Pinpoint the cell where the given text exists, returning its (x, y) midpoint coordinate. 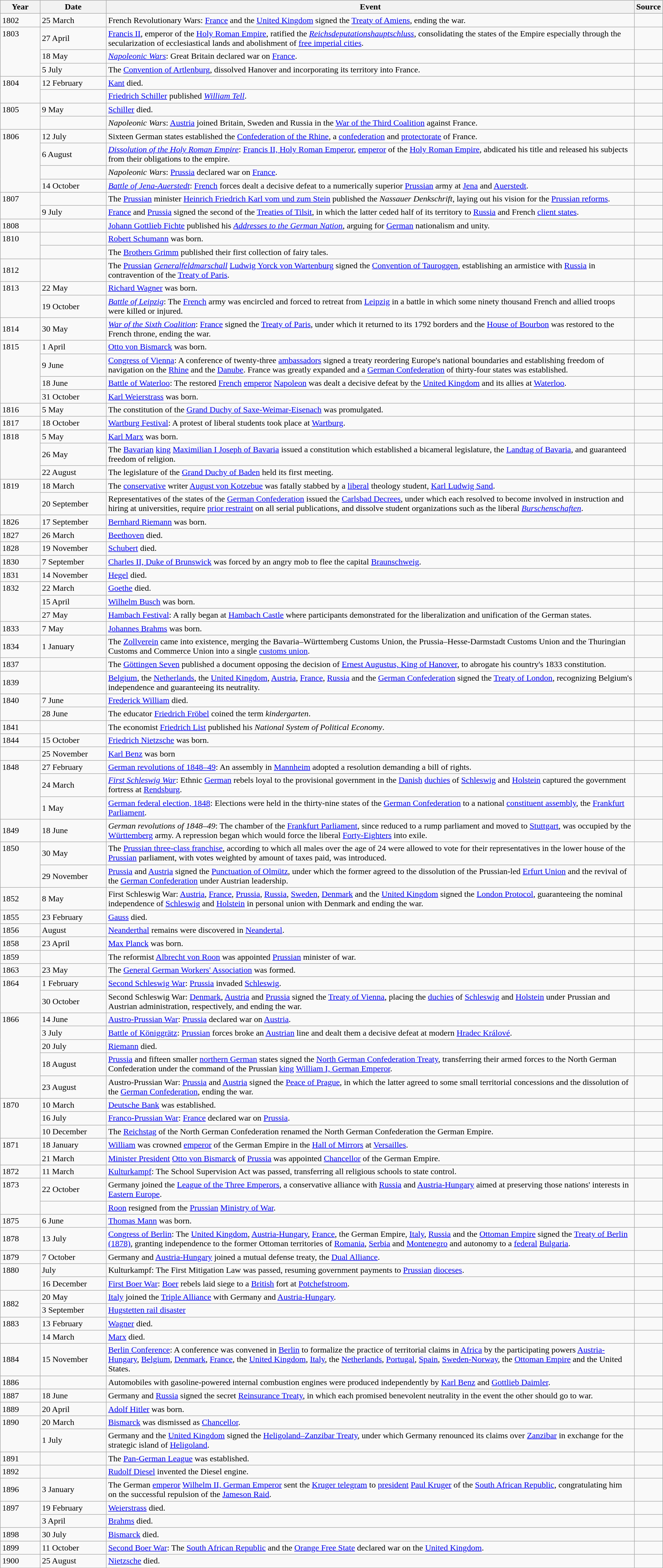
Max Planck was born. (370, 943)
1814 (20, 329)
11 March (73, 1171)
16 December (73, 1284)
Gauss died. (370, 917)
1802 (20, 20)
20 March (73, 1422)
1882 (20, 1304)
15 October (73, 740)
Hambach Festival: A rally began at Hambach Castle where participants demonstrated for the liberalization and unification of the German states. (370, 615)
25 November (73, 754)
Johann Gottlieb Fichte published his Addresses to the German Nation, arguing for German nationalism and unity. (370, 226)
Hugstetten rail disaster (370, 1310)
1830 (20, 562)
25 August (73, 1561)
1815 (20, 371)
1884 (20, 1360)
First Boer War: Boer rebels laid siege to a British fort at Potchefstroom. (370, 1284)
1887 (20, 1396)
Karl Benz was born (370, 754)
1848 (20, 790)
The Brothers Grimm published their first collection of fairy tales. (370, 252)
22 October (73, 1189)
Minister President Otto von Bismarck of Prussia was appointed Chancellor of the German Empire. (370, 1158)
14 March (73, 1337)
Bismarck died. (370, 1534)
23 February (73, 917)
3 September (73, 1310)
1898 (20, 1534)
28 June (73, 714)
1839 (20, 682)
1880 (20, 1277)
Kant died. (370, 83)
Date (73, 7)
Second Boer War: The South African Republic and the Orange Free State declared war on the United Kingdom. (370, 1548)
1864 (20, 995)
1837 (20, 664)
Rudolf Diesel invented the Diesel engine. (370, 1472)
1879 (20, 1257)
1 January (73, 646)
Franco-Prussian War: France declared war on Prussia. (370, 1118)
1856 (20, 930)
3 April (73, 1521)
Friedrich Nietzsche was born. (370, 740)
18 August (73, 1064)
14 October (73, 186)
6 August (73, 154)
1871 (20, 1151)
1858 (20, 943)
Napoleonic Wars: Great Britain declared war on France. (370, 56)
16 July (73, 1118)
29 November (73, 876)
26 May (73, 455)
1818 (20, 454)
1889 (20, 1409)
11 October (73, 1548)
22 May (73, 288)
The Pan-German League was established. (370, 1458)
1810 (20, 246)
French Revolutionary Wars: France and the United Kingdom signed the Treaty of Amiens, ending the war. (370, 20)
3 July (73, 1033)
25 March (73, 20)
Napoleonic Wars: Prussia declared war on France. (370, 172)
William was crowned emperor of the German Empire in the Hall of Mirrors at Versailles. (370, 1145)
1 May (73, 808)
The reformist Albrecht von Roon was appointed Prussian minister of war. (370, 957)
Otto von Bismarck was born. (370, 347)
Riemann died. (370, 1046)
1819 (20, 497)
7 May (73, 628)
20 April (73, 1409)
1866 (20, 1056)
30 July (73, 1534)
The Convention of Artlenburg, dissolved Hanover and incorporating its territory into France. (370, 70)
The legislature of the Grand Duchy of Baden held its first meeting. (370, 473)
7 October (73, 1257)
Richard Wagner was born. (370, 288)
Deutsche Bank was established. (370, 1105)
1826 (20, 522)
1817 (20, 423)
26 March (73, 535)
Kulturkampf: The School Supervision Act was passed, transferring all religious schools to state control. (370, 1171)
Wilhelm Busch was born. (370, 602)
Neanderthal remains were discovered in Neandertal. (370, 930)
1896 (20, 1490)
Adolf Hitler was born. (370, 1409)
22 March (73, 588)
1852 (20, 899)
1849 (20, 830)
Friedrich Schiller published William Tell. (370, 96)
18 October (73, 423)
July (73, 1270)
1875 (20, 1221)
1855 (20, 917)
German revolutions of 1848–49: An assembly in Mannheim adopted a resolution demanding a bill of rights. (370, 767)
Schiller died. (370, 109)
1828 (20, 548)
14 June (73, 1020)
1873 (20, 1196)
Austro-Prussian War: Prussia declared war on Austria. (370, 1020)
19 February (73, 1508)
Battle of Waterloo: The restored French emperor Napoleon was dealt a decisive defeat by the United Kingdom and its allies at Waterloo. (370, 383)
1 July (73, 1440)
1832 (20, 602)
1812 (20, 270)
Germany and Austria-Hungary joined a mutual defense treaty, the Dual Alliance. (370, 1257)
Source (648, 7)
20 September (73, 504)
1 April (73, 347)
1878 (20, 1239)
1813 (20, 299)
21 March (73, 1158)
Italy joined the Triple Alliance with Germany and Austria-Hungary. (370, 1297)
1808 (20, 226)
9 May (73, 109)
1899 (20, 1548)
1805 (20, 116)
1883 (20, 1330)
Automobiles with gasoline-powered internal combustion engines were produced independently by Karl Benz and Gottlieb Daimler. (370, 1382)
1892 (20, 1472)
18 March (73, 486)
23 May (73, 970)
27 May (73, 615)
1872 (20, 1171)
Kulturkampf: The First Mitigation Law was passed, resuming government payments to Prussian dioceses. (370, 1270)
Frederick William died. (370, 701)
19 October (73, 306)
Thomas Mann was born. (370, 1221)
Wartburg Festival: A protest of liberal students took place at Wartburg. (370, 423)
1840 (20, 707)
1834 (20, 646)
20 July (73, 1046)
1897 (20, 1514)
Karl Marx was born. (370, 436)
Weierstrass died. (370, 1508)
Second Schleswig War: Prussia invaded Schleswig. (370, 984)
1900 (20, 1561)
The Prussian minister Heinrich Friedrich Karl vom und zum Stein published the Nassauer Denkschrift, laying out his vision for the Prussian reforms. (370, 199)
15 November (73, 1360)
1827 (20, 535)
The General German Workers' Association was formed. (370, 970)
31 October (73, 396)
France and Prussia signed the second of the Treaties of Tilsit, in which the latter ceded half of its territory to Russia and French client states. (370, 212)
The Göttingen Seven published a document opposing the decision of Ernest Augustus, King of Hanover, to abrogate his country's 1833 constitution. (370, 664)
1891 (20, 1458)
1890 (20, 1433)
1850 (20, 865)
20 May (73, 1297)
14 November (73, 575)
Johannes Brahms was born. (370, 628)
30 October (73, 1002)
1 February (73, 984)
Robert Schumann was born. (370, 239)
1806 (20, 161)
27 April (73, 38)
1816 (20, 410)
The Reichstag of the North German Confederation renamed the North German Confederation the German Empire. (370, 1131)
Event (370, 7)
8 May (73, 899)
1844 (20, 740)
18 May (73, 56)
9 June (73, 365)
5 July (73, 70)
Bernhard Riemann was born. (370, 522)
Karl Weierstrass was born. (370, 396)
Marx died. (370, 1337)
Beethoven died. (370, 535)
1841 (20, 727)
Germany and Russia signed the secret Reinsurance Treaty, in which each promised benevolent neutrality in the event the other should go to war. (370, 1396)
1886 (20, 1382)
Napoleonic Wars: Austria joined Britain, Sweden and Russia in the War of the Third Coalition against France. (370, 123)
19 November (73, 548)
12 February (73, 83)
Brahms died. (370, 1521)
1807 (20, 206)
6 June (73, 1221)
Year (20, 7)
Schubert died. (370, 548)
7 September (73, 562)
1870 (20, 1118)
Battle of Jena-Auerstedt: French forces dealt a decisive defeat to a numerically superior Prussian army at Jena and Auerstedt. (370, 186)
August (73, 930)
1863 (20, 970)
13 February (73, 1324)
1833 (20, 628)
24 March (73, 785)
27 February (73, 767)
23 August (73, 1087)
18 January (73, 1145)
15 April (73, 602)
10 March (73, 1105)
Nietzsche died. (370, 1561)
Hegel died. (370, 575)
Goethe died. (370, 588)
7 June (73, 701)
The educator Friedrich Fröbel coined the term kindergarten. (370, 714)
Bismarck was dismissed as Chancellor. (370, 1422)
Wagner died. (370, 1324)
Roon resigned from the Prussian Ministry of War. (370, 1208)
1803 (20, 52)
1804 (20, 90)
22 August (73, 473)
17 September (73, 522)
13 July (73, 1239)
3 January (73, 1490)
10 December (73, 1131)
12 July (73, 136)
9 July (73, 212)
Battle of Königgrätz: Prussian forces broke an Austrian line and dealt them a decisive defeat at modern Hradec Králové. (370, 1033)
23 April (73, 943)
Sixteen German states established the Confederation of the Rhine, a confederation and protectorate of France. (370, 136)
1859 (20, 957)
The economist Friedrich List published his National System of Political Economy. (370, 727)
The constitution of the Grand Duchy of Saxe-Weimar-Eisenach was promulgated. (370, 410)
Charles II, Duke of Brunswick was forced by an angry mob to flee the capital Braunschweig. (370, 562)
1831 (20, 575)
The conservative writer August von Kotzebue was fatally stabbed by a liberal theology student, Karl Ludwig Sand. (370, 486)
